Output the [x, y] coordinate of the center of the cell containing the given text.  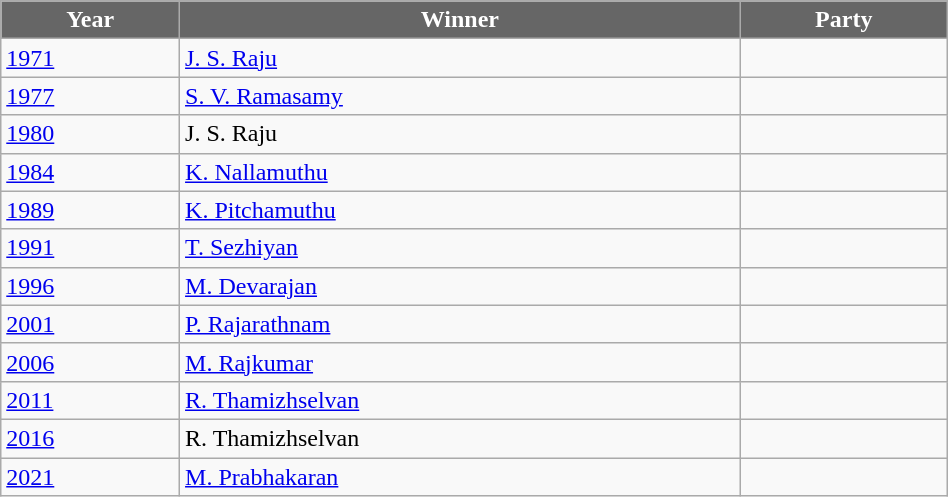
1991 [90, 248]
2011 [90, 400]
K. Pitchamuthu [460, 210]
2021 [90, 477]
Winner [460, 20]
1989 [90, 210]
2016 [90, 438]
1971 [90, 58]
2006 [90, 362]
T. Sezhiyan [460, 248]
1984 [90, 172]
M. Devarajan [460, 286]
S. V. Ramasamy [460, 96]
1980 [90, 134]
2001 [90, 324]
Year [90, 20]
1996 [90, 286]
M. Prabhakaran [460, 477]
Party [844, 20]
K. Nallamuthu [460, 172]
M. Rajkumar [460, 362]
P. Rajarathnam [460, 324]
1977 [90, 96]
